From the cell containing the given text, extract its center point as [x, y] coordinate. 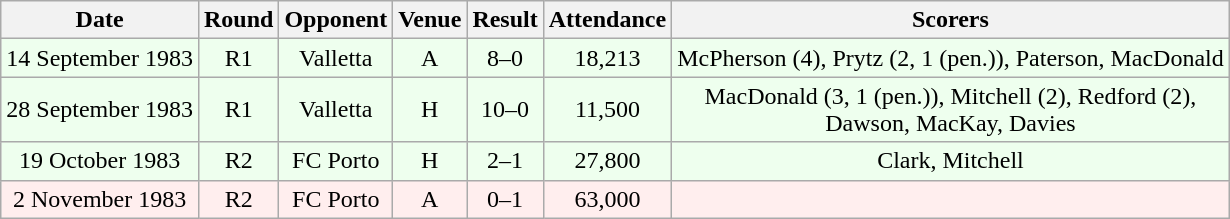
Result [505, 20]
Date [100, 20]
McPherson (4), Prytz (2, 1 (pen.)), Paterson, MacDonald [951, 58]
18,213 [607, 58]
0–1 [505, 199]
Clark, Mitchell [951, 161]
Round [238, 20]
27,800 [607, 161]
8–0 [505, 58]
14 September 1983 [100, 58]
MacDonald (3, 1 (pen.)), Mitchell (2), Redford (2),Dawson, MacKay, Davies [951, 110]
28 September 1983 [100, 110]
10–0 [505, 110]
Scorers [951, 20]
Opponent [336, 20]
19 October 1983 [100, 161]
2 November 1983 [100, 199]
Attendance [607, 20]
11,500 [607, 110]
2–1 [505, 161]
63,000 [607, 199]
Venue [430, 20]
